Determine the [x, y] coordinate at the center of the cell enclosing the given text.  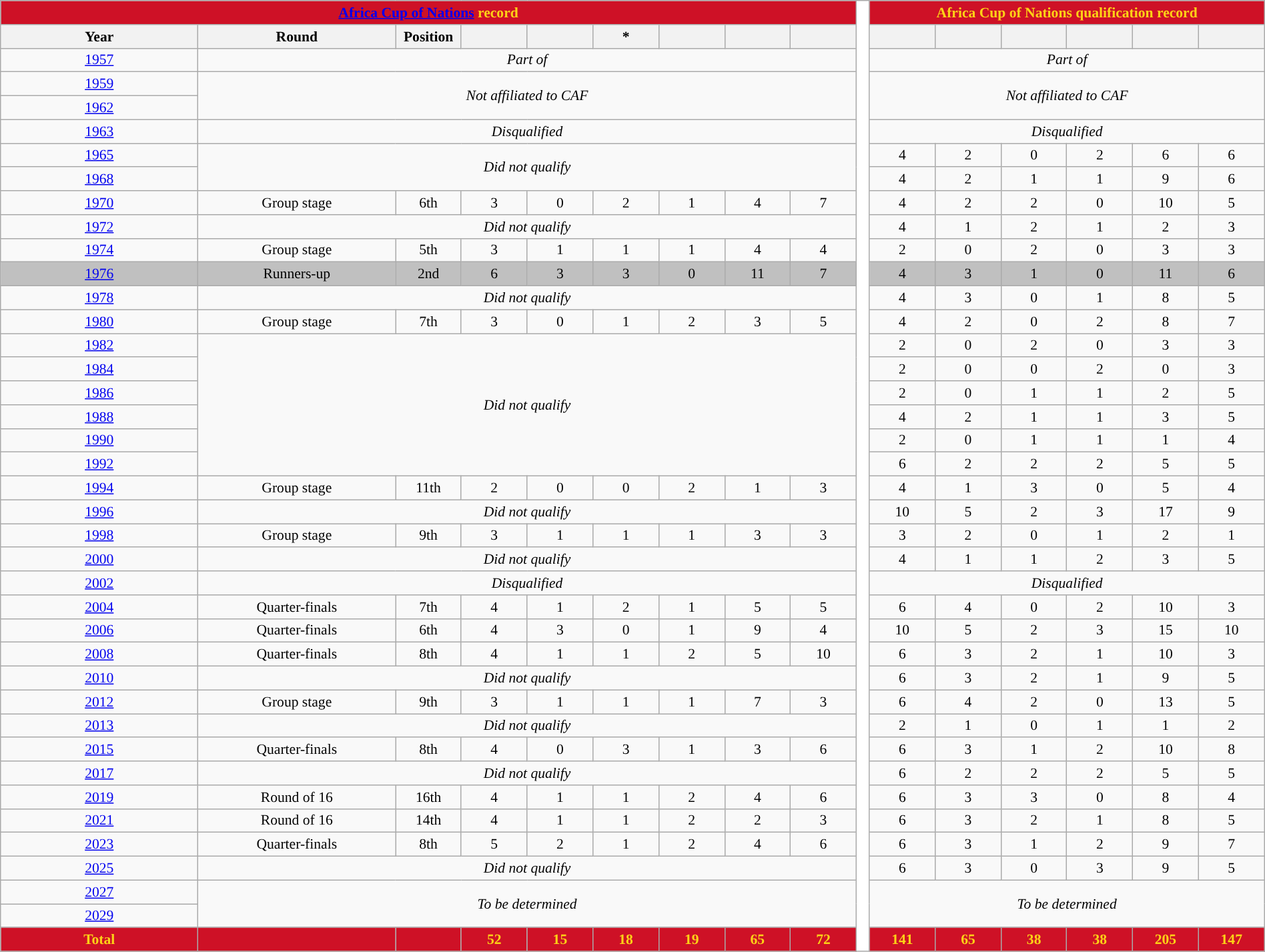
13 [1166, 702]
1962 [99, 108]
2025 [99, 869]
2nd [428, 274]
1998 [99, 536]
1982 [99, 346]
5th [428, 250]
2027 [99, 892]
147 [1232, 940]
1976 [99, 274]
2012 [99, 702]
1965 [99, 155]
16th [428, 797]
2010 [99, 678]
1972 [99, 227]
11th [428, 488]
Runners-up [297, 274]
2023 [99, 845]
1988 [99, 417]
Africa Cup of Nations record [428, 13]
52 [494, 940]
2021 [99, 821]
72 [823, 940]
Year [99, 37]
205 [1166, 940]
2019 [99, 797]
1990 [99, 440]
2004 [99, 607]
2013 [99, 726]
19 [691, 940]
1970 [99, 203]
2000 [99, 560]
2008 [99, 654]
2006 [99, 630]
1974 [99, 250]
Position [428, 37]
1996 [99, 512]
14th [428, 821]
2015 [99, 750]
2017 [99, 773]
1963 [99, 131]
1978 [99, 298]
1992 [99, 464]
17 [1166, 512]
Africa Cup of Nations qualification record [1067, 13]
2029 [99, 916]
141 [902, 940]
18 [626, 940]
* [626, 37]
Total [99, 940]
2002 [99, 583]
1994 [99, 488]
1968 [99, 179]
1986 [99, 393]
Round [297, 37]
1959 [99, 84]
1957 [99, 60]
1984 [99, 370]
1980 [99, 322]
